Identify which cell holds the provided text, then report its [X, Y] central coordinate. 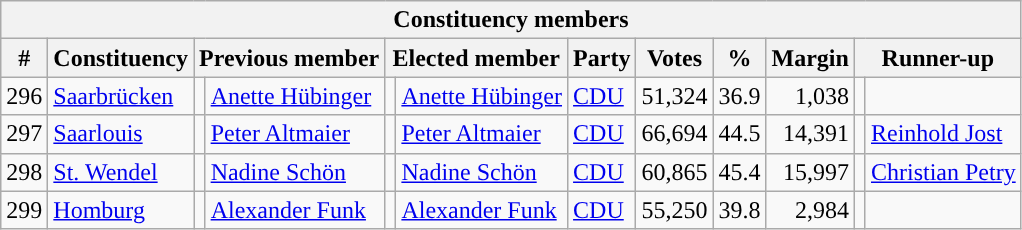
297 [24, 134]
Party [602, 58]
St. Wendel [121, 172]
Margin [810, 58]
Reinhold Jost [943, 134]
39.8 [740, 210]
51,324 [674, 96]
% [740, 58]
299 [24, 210]
# [24, 58]
Elected member [476, 58]
36.9 [740, 96]
Previous member [290, 58]
1,038 [810, 96]
60,865 [674, 172]
44.5 [740, 134]
Constituency members [511, 20]
14,391 [810, 134]
Christian Petry [943, 172]
Votes [674, 58]
Saarbrücken [121, 96]
Homburg [121, 210]
66,694 [674, 134]
298 [24, 172]
296 [24, 96]
55,250 [674, 210]
45.4 [740, 172]
Runner-up [938, 58]
Constituency [121, 58]
2,984 [810, 210]
Saarlouis [121, 134]
15,997 [810, 172]
